From the cell containing the given text, extract its center point as (x, y) coordinate. 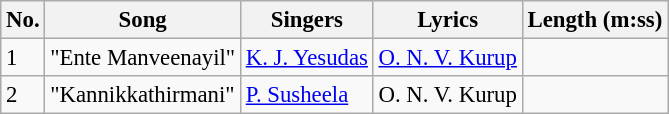
"Kannikkathirmani" (143, 95)
P. Susheela (306, 95)
1 (23, 58)
Song (143, 20)
No. (23, 20)
Length (m:ss) (594, 20)
Lyrics (448, 20)
2 (23, 95)
K. J. Yesudas (306, 58)
Singers (306, 20)
"Ente Manveenayil" (143, 58)
